Determine the [x, y] coordinate at the center of the cell enclosing the given text.  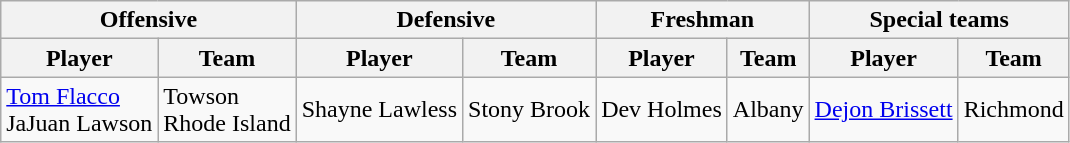
Freshman [702, 20]
Albany [768, 110]
TowsonRhode Island [227, 110]
Defensive [446, 20]
Richmond [1014, 110]
Dejon Brissett [884, 110]
Offensive [148, 20]
Dev Holmes [662, 110]
Tom FlaccoJaJuan Lawson [80, 110]
Stony Brook [530, 110]
Shayne Lawless [379, 110]
Special teams [939, 20]
